Provide the [X, Y] coordinate of the cell's center where the given text is located.  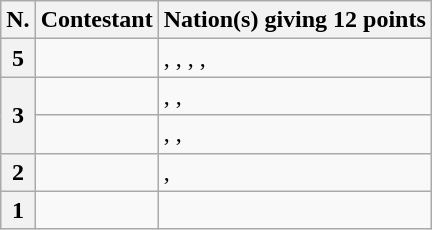
Nation(s) giving 12 points [294, 20]
, [294, 172]
2 [18, 172]
5 [18, 58]
N. [18, 20]
3 [18, 115]
Contestant [96, 20]
, , , , [294, 58]
1 [18, 210]
